Search for the cell housing the specified text and yield its (X, Y) center coordinate. 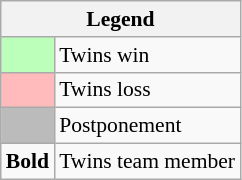
Twins team member (147, 162)
Twins win (147, 55)
Postponement (147, 126)
Twins loss (147, 90)
Bold (28, 162)
Legend (120, 19)
